Scan for the cell matching the given text and deliver its [X, Y] coordinate at center. 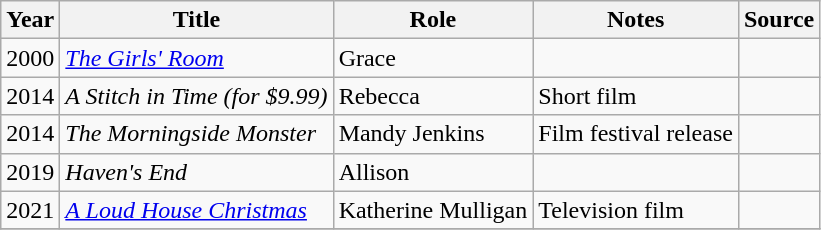
A Stitch in Time (for $9.99) [196, 96]
The Morningside Monster [196, 134]
Mandy Jenkins [433, 134]
Film festival release [636, 134]
Role [433, 20]
Year [30, 20]
Allison [433, 172]
Katherine Mulligan [433, 210]
Title [196, 20]
2021 [30, 210]
Grace [433, 58]
Rebecca [433, 96]
Source [778, 20]
Television film [636, 210]
A Loud House Christmas [196, 210]
Short film [636, 96]
The Girls' Room [196, 58]
Notes [636, 20]
2000 [30, 58]
Haven's End [196, 172]
2019 [30, 172]
